Provide the [x, y] coordinate of the cell's center where the given text is located.  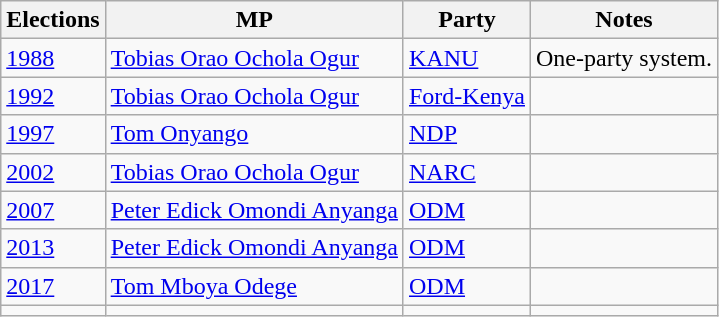
Tom Onyango [254, 134]
NDP [466, 134]
MP [254, 20]
Tom Mboya Odege [254, 286]
KANU [466, 58]
1988 [53, 58]
1992 [53, 96]
1997 [53, 134]
2002 [53, 172]
2017 [53, 286]
2013 [53, 248]
NARC [466, 172]
Party [466, 20]
One-party system. [624, 58]
2007 [53, 210]
Ford-Kenya [466, 96]
Notes [624, 20]
Elections [53, 20]
